Detect which cell encompasses the target text, then output its [x, y] center coordinate. 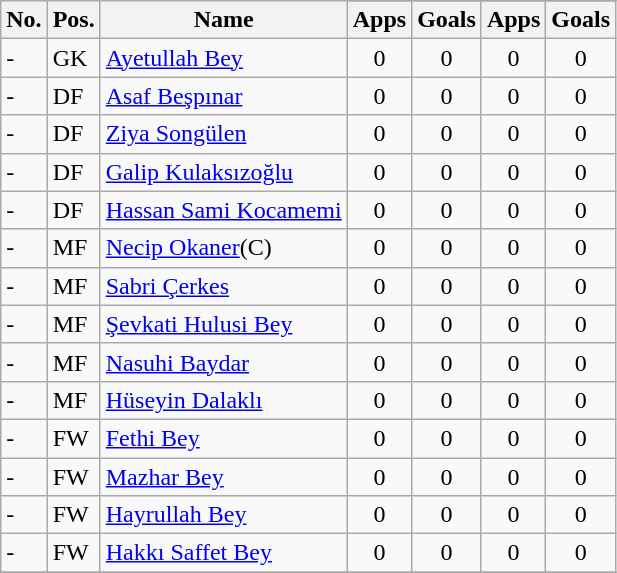
Hayrullah Bey [224, 515]
Sabri Çerkes [224, 286]
Nasuhi Baydar [224, 362]
Ziya Songülen [224, 134]
No. [24, 20]
GK [74, 58]
Galip Kulaksızoğlu [224, 172]
Asaf Beşpınar [224, 96]
Mazhar Bey [224, 477]
Necip Okaner(C) [224, 248]
Fethi Bey [224, 438]
Ayetullah Bey [224, 58]
Hakkı Saffet Bey [224, 553]
Name [224, 20]
Pos. [74, 20]
Şevkati Hulusi Bey [224, 324]
Hüseyin Dalaklı [224, 400]
Hassan Sami Kocamemi [224, 210]
